From the cell containing the given text, extract its center point as [x, y] coordinate. 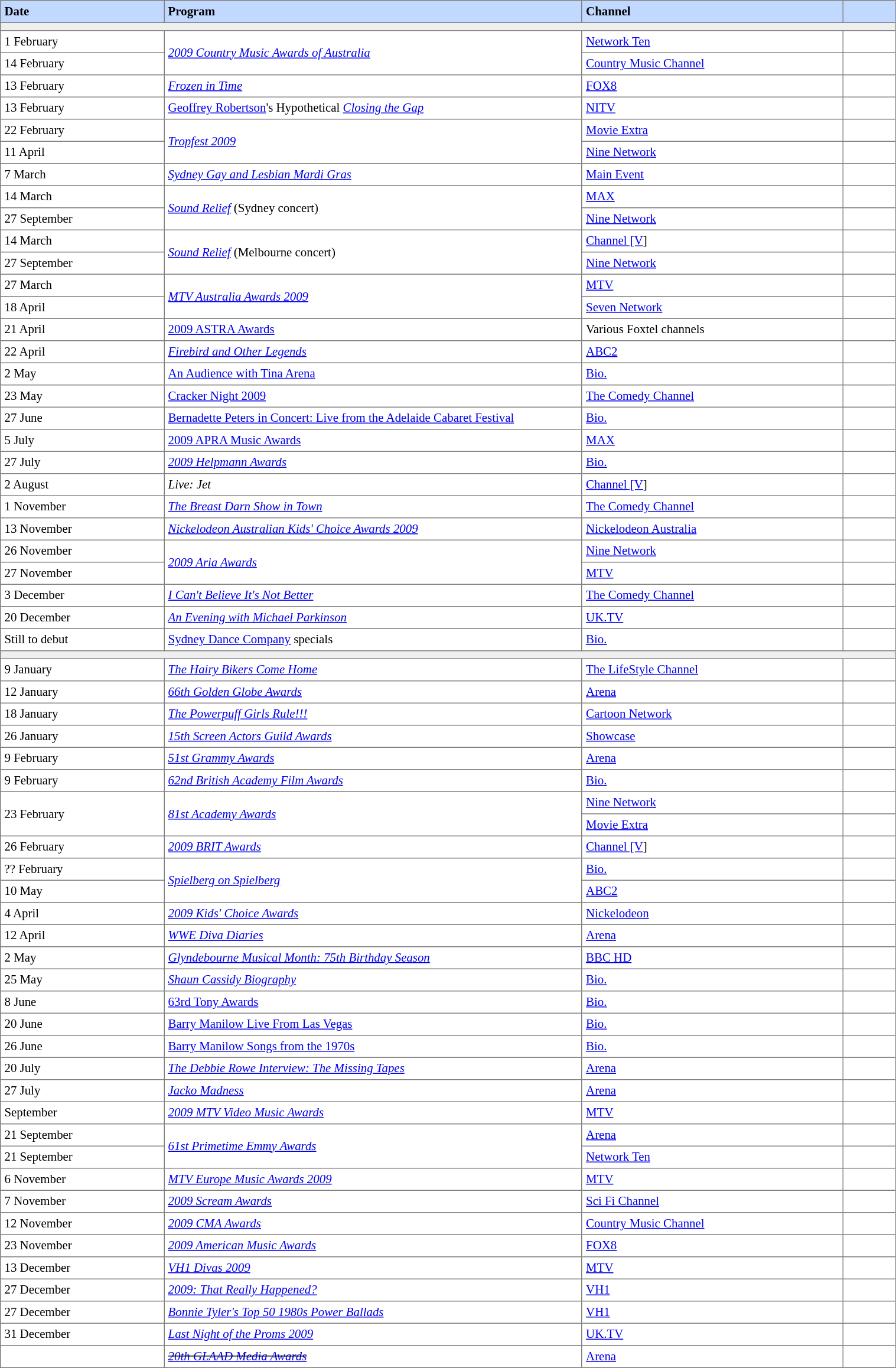
1 February [83, 42]
An Audience with Tina Arena [373, 374]
3 December [83, 595]
2009 Country Music Awards of Australia [373, 53]
The Powerpuff Girls Rule!!! [373, 714]
26 January [83, 737]
12 April [83, 936]
2009 CMA Awards [373, 1224]
Sydney Dance Company specials [373, 640]
11 April [83, 152]
Bernadette Peters in Concert: Live from the Adelaide Cabaret Festival [373, 418]
27 June [83, 418]
18 April [83, 308]
13 December [83, 1268]
Various Foxtel channels [712, 330]
9 January [83, 670]
15th Screen Actors Guild Awards [373, 737]
Date [83, 12]
2009 Aria Awards [373, 562]
NITV [712, 108]
The LifeStyle Channel [712, 670]
2 August [83, 485]
21 April [83, 330]
Tropfest 2009 [373, 142]
Nickelodeon [712, 914]
10 May [83, 891]
7 March [83, 175]
Still to debut [83, 640]
13 November [83, 529]
Geoffrey Robertson's Hypothetical Closing the Gap [373, 108]
An Evening with Michael Parkinson [373, 618]
22 April [83, 352]
2009 ASTRA Awards [373, 330]
23 November [83, 1246]
12 January [83, 692]
2009 MTV Video Music Awards [373, 1113]
20 July [83, 1069]
26 February [83, 847]
18 January [83, 714]
1 November [83, 507]
Bonnie Tyler's Top 50 1980s Power Ballads [373, 1312]
Channel [712, 12]
Barry Manilow Songs from the 1970s [373, 1047]
Cartoon Network [712, 714]
Program [373, 12]
I Can't Believe It's Not Better [373, 595]
25 May [83, 980]
20 December [83, 618]
2009 American Music Awards [373, 1246]
7 November [83, 1201]
The Hairy Bikers Come Home [373, 670]
Frozen in Time [373, 86]
23 May [83, 396]
20 June [83, 1024]
4 April [83, 914]
Nickelodeon Australian Kids' Choice Awards 2009 [373, 529]
Seven Network [712, 308]
Barry Manilow Live From Las Vegas [373, 1024]
2009 Scream Awards [373, 1201]
Spielberg on Spielberg [373, 880]
Nickelodeon Australia [712, 529]
27 November [83, 574]
8 June [83, 1002]
61st Primetime Emmy Awards [373, 1146]
Last Night of the Proms 2009 [373, 1334]
27 March [83, 285]
81st Academy Awards [373, 814]
BBC HD [712, 958]
Sound Relief (Melbourne concert) [373, 252]
12 November [83, 1224]
Jacko Madness [373, 1091]
Glyndebourne Musical Month: 75th Birthday Season [373, 958]
Cracker Night 2009 [373, 396]
5 July [83, 441]
Live: Jet [373, 485]
Shaun Cassidy Biography [373, 980]
66th Golden Globe Awards [373, 692]
22 February [83, 131]
20th GLAAD Media Awards [373, 1357]
26 November [83, 551]
2009 Kids' Choice Awards [373, 914]
The Debbie Rowe Interview: The Missing Tapes [373, 1069]
Sound Relief (Sydney concert) [373, 208]
Showcase [712, 737]
23 February [83, 814]
26 June [83, 1047]
The Breast Darn Show in Town [373, 507]
2009 BRIT Awards [373, 847]
2009 Helpmann Awards [373, 462]
VH1 Divas 2009 [373, 1268]
2009: That Really Happened? [373, 1290]
Sydney Gay and Lesbian Mardi Gras [373, 175]
62nd British Academy Film Awards [373, 781]
Sci Fi Channel [712, 1201]
2009 APRA Music Awards [373, 441]
WWE Diva Diaries [373, 936]
31 December [83, 1334]
51st Grammy Awards [373, 758]
September [83, 1113]
Main Event [712, 175]
?? February [83, 869]
6 November [83, 1180]
14 February [83, 64]
63rd Tony Awards [373, 1002]
Firebird and Other Legends [373, 352]
MTV Europe Music Awards 2009 [373, 1180]
MTV Australia Awards 2009 [373, 297]
